Locate the cell with the specified text and output its (x, y) center coordinate. 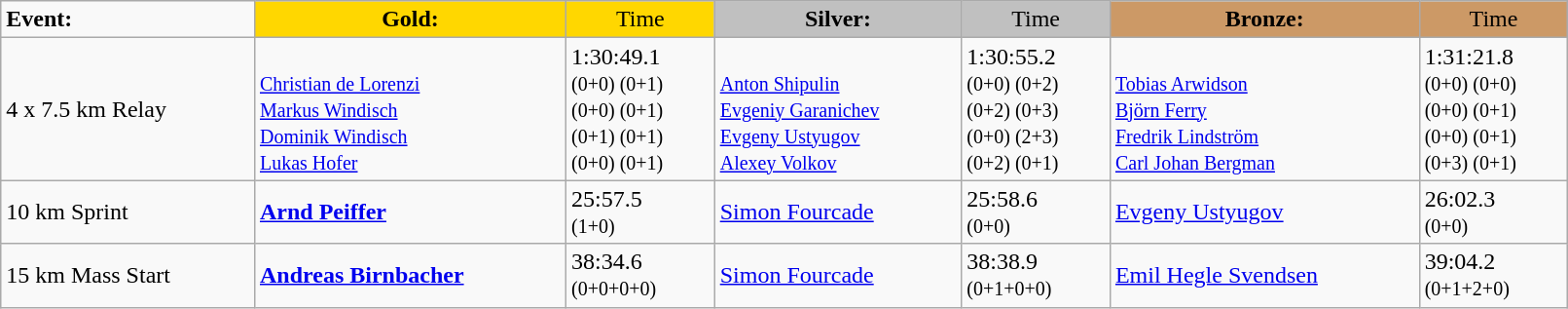
Arnd Peiffer (410, 212)
15 km Mass Start (128, 275)
1:30:49.1(0+0) (0+1) (0+0) (0+1) (0+1) (0+1) (0+0) (0+1) (640, 109)
25:57.5(1+0) (640, 212)
1:31:21.8 (0+0) (0+0) (0+0) (0+1) (0+0) (0+1) (0+3) (0+1) (1493, 109)
Tobias ArwidsonBjörn FerryFredrik LindströmCarl Johan Bergman (1264, 109)
Evgeny Ustyugov (1264, 212)
26:02.3(0+0) (1493, 212)
38:38.9(0+1+0+0) (1036, 275)
38:34.6(0+0+0+0) (640, 275)
Emil Hegle Svendsen (1264, 275)
Bronze: (1264, 19)
10 km Sprint (128, 212)
Gold: (410, 19)
39:04.2(0+1+2+0) (1493, 275)
25:58.6(0+0) (1036, 212)
Andreas Birnbacher (410, 275)
Event: (128, 19)
Christian de LorenziMarkus WindischDominik WindischLukas Hofer (410, 109)
Silver: (838, 19)
1:30:55.2(0+0) (0+2)(0+2) (0+3)(0+0) (2+3)(0+2) (0+1) (1036, 109)
Anton ShipulinEvgeniy GaranichevEvgeny UstyugovAlexey Volkov (838, 109)
4 x 7.5 km Relay (128, 109)
